Pinpoint the cell where the given text exists, returning its (x, y) midpoint coordinate. 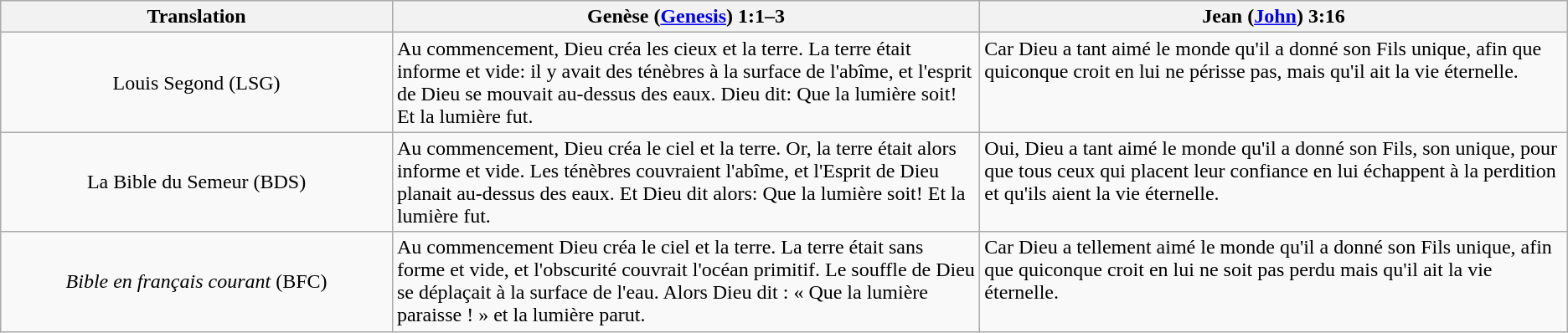
Louis Segond (LSG) (197, 82)
La Bible du Semeur (BDS) (197, 182)
Jean (John) 3:16 (1273, 17)
Translation (197, 17)
Genèse (Genesis) 1:1–3 (685, 17)
Car Dieu a tellement aimé le monde qu'il a donné son Fils unique, afin que quiconque croit en lui ne soit pas perdu mais qu'il ait la vie éternelle. (1273, 281)
Car Dieu a tant aimé le monde qu'il a donné son Fils unique, afin que quiconque croit en lui ne périsse pas, mais qu'il ait la vie éternelle. (1273, 82)
Bible en français courant (BFC) (197, 281)
